Return the (X, Y) coordinate for the center point of the cell that contains the specified text.  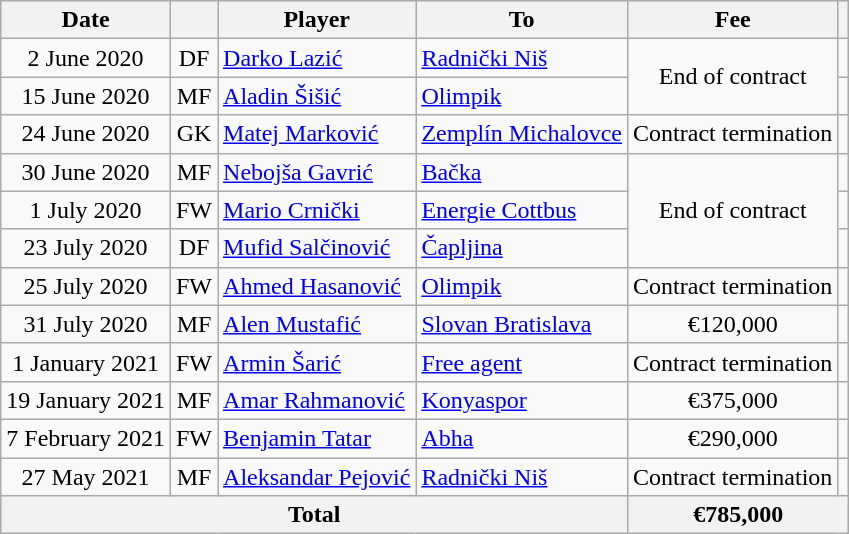
To (522, 20)
Slovan Bratislava (522, 324)
Energie Cottbus (522, 210)
Mario Crnički (317, 210)
Date (86, 20)
Aladin Šišić (317, 96)
Mufid Salčinović (317, 248)
Nebojša Gavrić (317, 172)
31 July 2020 (86, 324)
1 January 2021 (86, 362)
1 July 2020 (86, 210)
GK (194, 134)
30 June 2020 (86, 172)
Bačka (522, 172)
Zemplín Michalovce (522, 134)
Amar Rahmanović (317, 400)
Darko Lazić (317, 58)
23 July 2020 (86, 248)
Konyaspor (522, 400)
2 June 2020 (86, 58)
Abha (522, 438)
Aleksandar Pejović (317, 477)
Benjamin Tatar (317, 438)
Free agent (522, 362)
€120,000 (733, 324)
27 May 2021 (86, 477)
Čapljina (522, 248)
€785,000 (738, 515)
Fee (733, 20)
25 July 2020 (86, 286)
€290,000 (733, 438)
Ahmed Hasanović (317, 286)
€375,000 (733, 400)
Matej Marković (317, 134)
Player (317, 20)
Armin Šarić (317, 362)
19 January 2021 (86, 400)
15 June 2020 (86, 96)
Alen Mustafić (317, 324)
Total (314, 515)
7 February 2021 (86, 438)
24 June 2020 (86, 134)
